Output the (X, Y) coordinate of the center of the cell containing the given text.  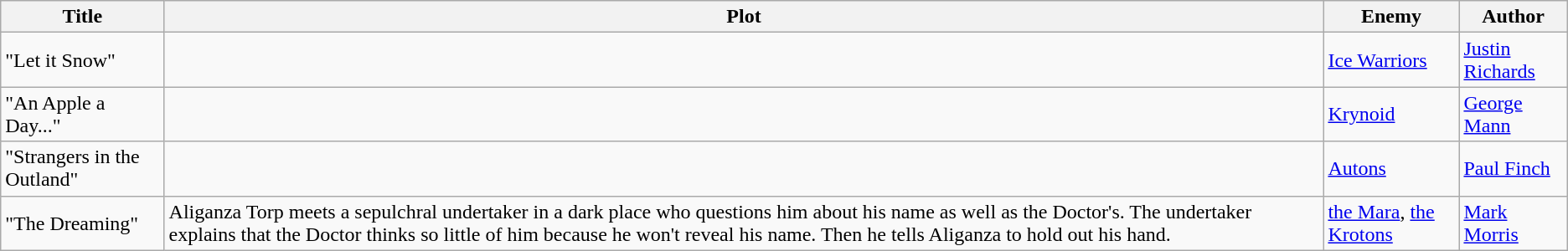
Autons (1391, 169)
"Let it Snow" (82, 60)
"An Apple a Day..." (82, 114)
Mark Morris (1513, 223)
Krynoid (1391, 114)
Title (82, 17)
Paul Finch (1513, 169)
Author (1513, 17)
Ice Warriors (1391, 60)
"Strangers in the Outland" (82, 169)
"The Dreaming" (82, 223)
Justin Richards (1513, 60)
George Mann (1513, 114)
Plot (744, 17)
the Mara, the Krotons (1391, 223)
Enemy (1391, 17)
